Return the (x, y) coordinate for the center point of the cell that contains the specified text.  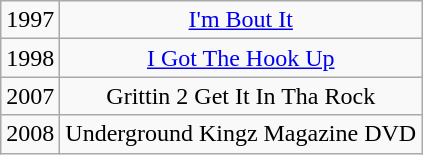
1998 (30, 58)
I'm Bout It (241, 20)
Underground Kingz Magazine DVD (241, 134)
2007 (30, 96)
1997 (30, 20)
2008 (30, 134)
I Got The Hook Up (241, 58)
Grittin 2 Get It In Tha Rock (241, 96)
